Return the [x, y] coordinate for the center point of the cell that contains the specified text.  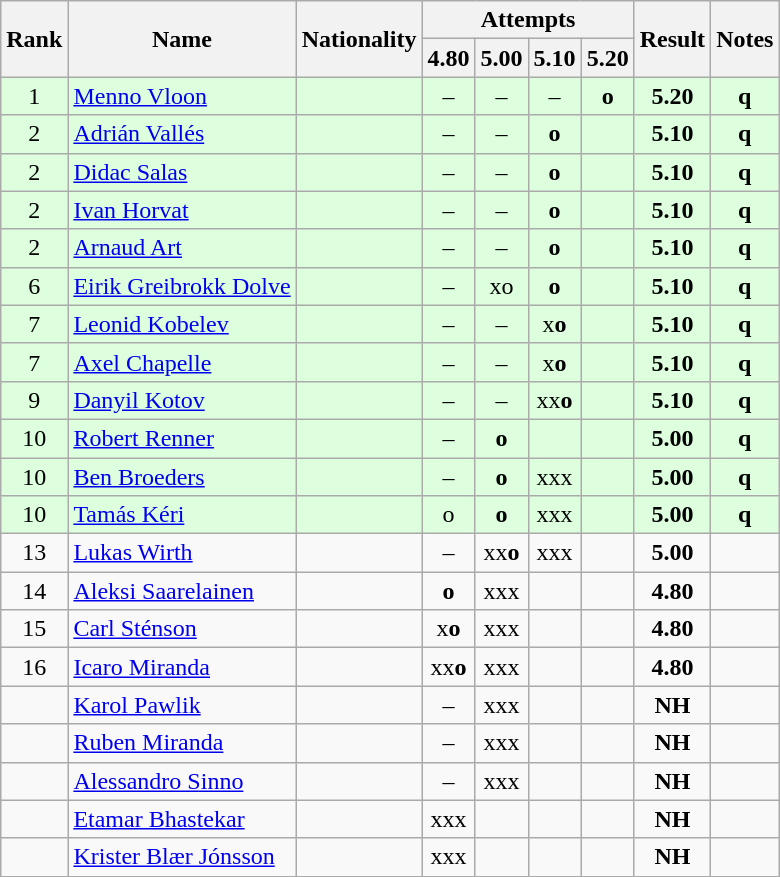
Name [182, 39]
Adrián Vallés [182, 134]
Arnaud Art [182, 248]
9 [34, 400]
Axel Chapelle [182, 362]
Ruben Miranda [182, 743]
Lukas Wirth [182, 553]
Ben Broeders [182, 477]
6 [34, 286]
Alessandro Sinno [182, 781]
Eirik Greibrokk Dolve [182, 286]
Attempts [528, 20]
Rank [34, 39]
Aleksi Saarelainen [182, 591]
Krister Blær Jónsson [182, 857]
Danyil Kotov [182, 400]
Result [672, 39]
Nationality [359, 39]
Ivan Horvat [182, 210]
14 [34, 591]
Menno Vloon [182, 96]
1 [34, 96]
15 [34, 629]
Robert Renner [182, 438]
Etamar Bhastekar [182, 819]
Icaro Miranda [182, 667]
Tamás Kéri [182, 515]
Notes [745, 39]
13 [34, 553]
Leonid Kobelev [182, 324]
Didac Salas [182, 172]
Karol Pawlik [182, 705]
16 [34, 667]
Carl Sténson [182, 629]
